Return (x, y) of the center of cell containing provided text 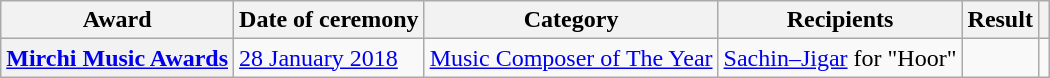
Music Composer of The Year (571, 58)
Award (118, 20)
Category (571, 20)
Recipients (840, 20)
28 January 2018 (330, 58)
Sachin–Jigar for "Hoor" (840, 58)
Result (1000, 20)
Date of ceremony (330, 20)
Mirchi Music Awards (118, 58)
